Pinpoint the cell where the given text exists, returning its [X, Y] midpoint coordinate. 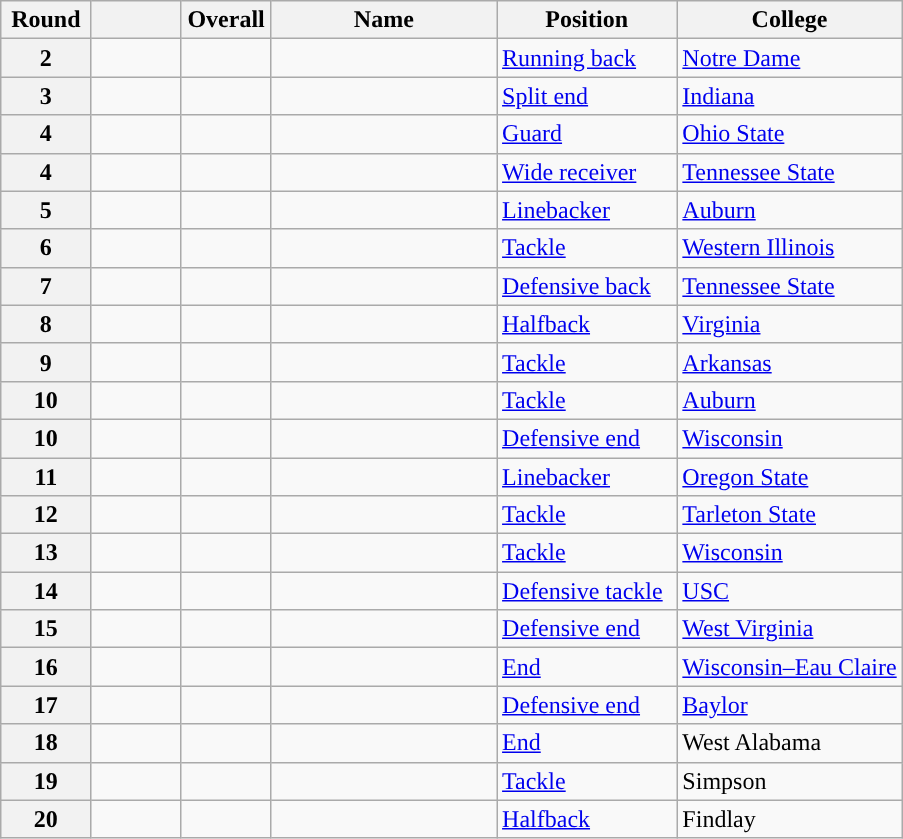
16 [46, 667]
Arkansas [790, 362]
Ohio State [790, 134]
15 [46, 629]
2 [46, 58]
20 [46, 819]
13 [46, 553]
19 [46, 781]
11 [46, 477]
Overall [226, 20]
14 [46, 591]
Baylor [790, 705]
Western Illinois [790, 248]
Notre Dame [790, 58]
West Virginia [790, 629]
Findlay [790, 819]
5 [46, 210]
8 [46, 324]
6 [46, 248]
Virginia [790, 324]
12 [46, 515]
USC [790, 591]
Position [587, 20]
Split end [587, 96]
17 [46, 705]
Indiana [790, 96]
Defensive tackle [587, 591]
Wisconsin–Eau Claire [790, 667]
Running back [587, 58]
Wide receiver [587, 172]
9 [46, 362]
18 [46, 743]
7 [46, 286]
Round [46, 20]
Defensive back [587, 286]
Tarleton State [790, 515]
College [790, 20]
West Alabama [790, 743]
Guard [587, 134]
Name [384, 20]
Oregon State [790, 477]
3 [46, 96]
Simpson [790, 781]
